Extract the (x, y) coordinate from the center of the cell holding the provided text.  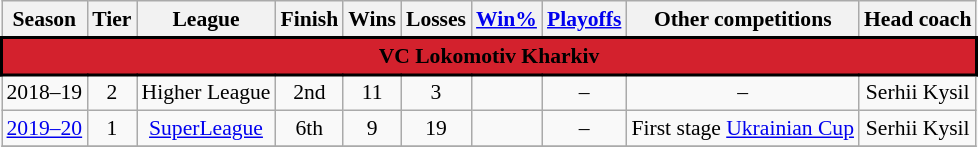
19 (436, 129)
6th (309, 129)
9 (372, 129)
2018–19 (45, 93)
Higher League (206, 93)
League (206, 19)
SuperLeague (206, 129)
Losses (436, 19)
Other competitions (742, 19)
Head coach (918, 19)
3 (436, 93)
2019–20 (45, 129)
VC Lokomotiv Kharkiv (490, 56)
Win% (506, 19)
2nd (309, 93)
Finish (309, 19)
First stage Ukrainian Cup (742, 129)
Tier (112, 19)
Season (45, 19)
Playoffs (584, 19)
2 (112, 93)
11 (372, 93)
1 (112, 129)
Wins (372, 19)
